Capture the cell that displays the provided text and extract its [X, Y] central coordinate. 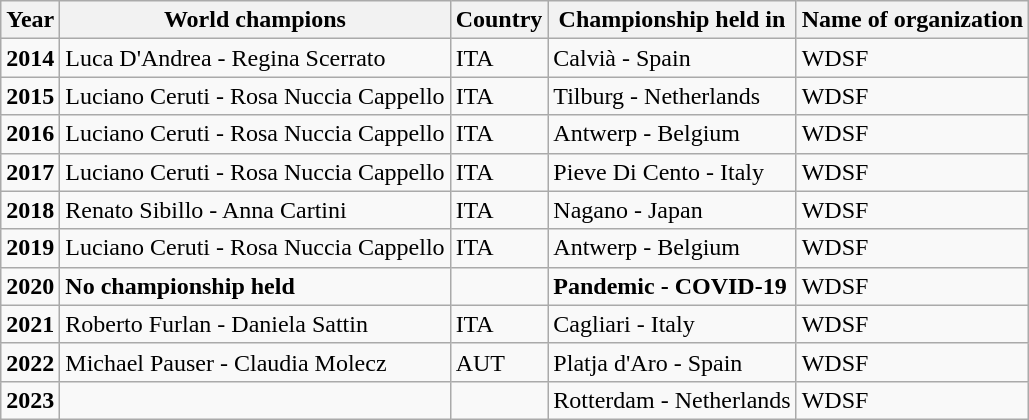
Platja d'Aro - Spain [672, 362]
2017 [30, 172]
2021 [30, 324]
Country [499, 20]
World champions [255, 20]
2016 [30, 134]
2014 [30, 58]
Calvià - Spain [672, 58]
Year [30, 20]
Championship held in [672, 20]
2018 [30, 210]
Nagano - Japan [672, 210]
Pandemic - COVID-19 [672, 286]
AUT [499, 362]
2020 [30, 286]
Roberto Furlan - Daniela Sattin [255, 324]
Pieve Di Cento - Italy [672, 172]
No championship held [255, 286]
2023 [30, 400]
Michael Pauser - Claudia Molecz [255, 362]
2019 [30, 248]
Tilburg - Netherlands [672, 96]
Luca D'Andrea - Regina Scerrato [255, 58]
Cagliari - Italy [672, 324]
2015 [30, 96]
Rotterdam - Netherlands [672, 400]
Name of organization [912, 20]
2022 [30, 362]
Renato Sibillo - Anna Cartini [255, 210]
